Search for the cell housing the specified text and yield its [x, y] center coordinate. 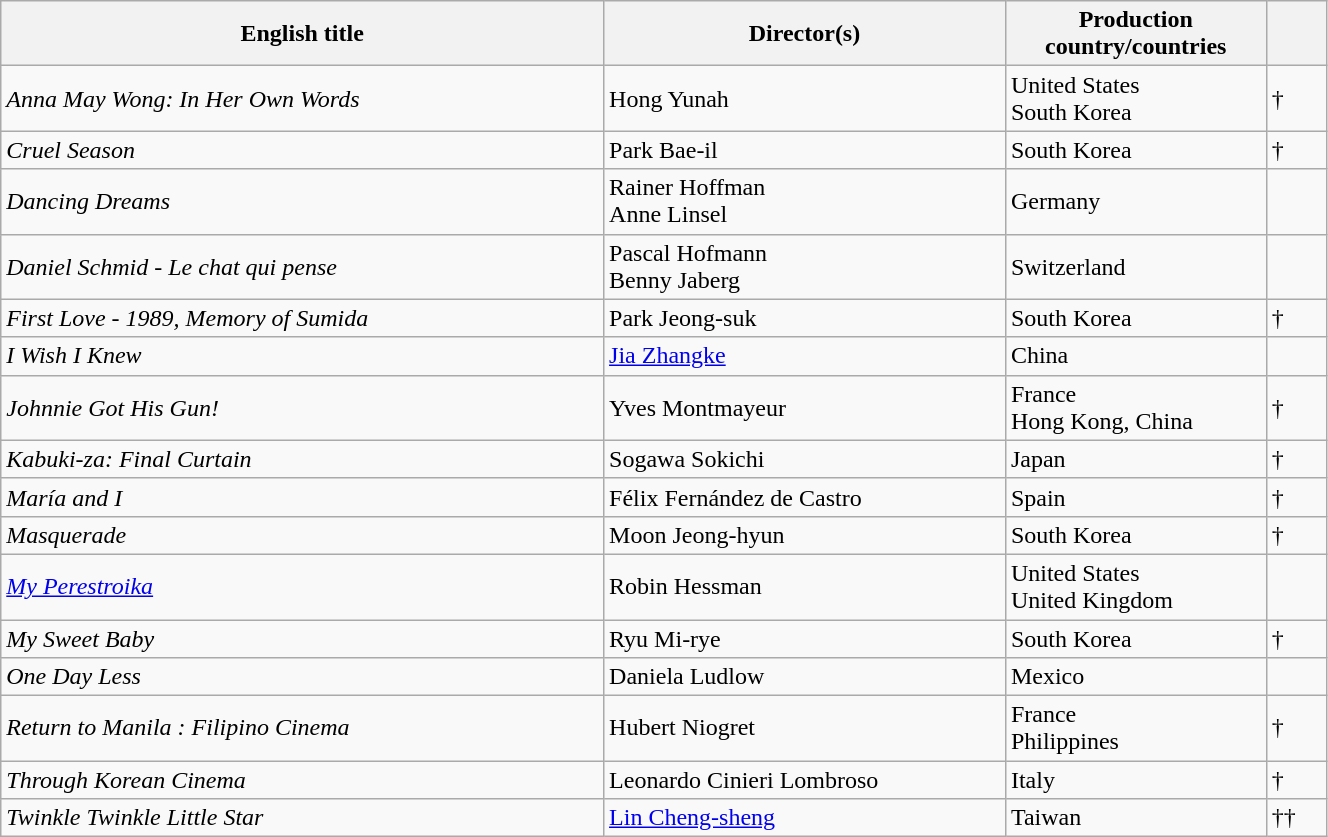
Germany [1136, 202]
Twinkle Twinkle Little Star [302, 818]
One Day Less [302, 677]
Mexico [1136, 677]
Hubert Niogret [805, 728]
Leonardo Cinieri Lombroso [805, 780]
FrancePhilippines [1136, 728]
Moon Jeong-hyun [805, 535]
Switzerland [1136, 266]
Dancing Dreams [302, 202]
Rainer HoffmanAnne Linsel [805, 202]
Pascal HofmannBenny Jaberg [805, 266]
Italy [1136, 780]
Daniela Ludlow [805, 677]
Yves Montmayeur [805, 408]
Hong Yunah [805, 98]
My Perestroika [302, 586]
English title [302, 34]
Anna May Wong: In Her Own Words [302, 98]
Johnnie Got His Gun! [302, 408]
Ryu Mi-rye [805, 639]
Taiwan [1136, 818]
Park Jeong-suk [805, 318]
Kabuki-za: Final Curtain [302, 459]
Park Bae-il [805, 150]
Return to Manila : Filipino Cinema [302, 728]
United StatesSouth Korea [1136, 98]
Masquerade [302, 535]
Robin Hessman [805, 586]
China [1136, 356]
Félix Fernández de Castro [805, 497]
María and I [302, 497]
Director(s) [805, 34]
Spain [1136, 497]
Sogawa Sokichi [805, 459]
Jia Zhangke [805, 356]
I Wish I Knew [302, 356]
United StatesUnited Kingdom [1136, 586]
Production country/countries [1136, 34]
First Love - 1989, Memory of Sumida [302, 318]
Japan [1136, 459]
Through Korean Cinema [302, 780]
Cruel Season [302, 150]
Lin Cheng-sheng [805, 818]
†† [1296, 818]
My Sweet Baby [302, 639]
FranceHong Kong, China [1136, 408]
Daniel Schmid - Le chat qui pense [302, 266]
